Provide the (x, y) coordinate of the cell's center where the given text is located.  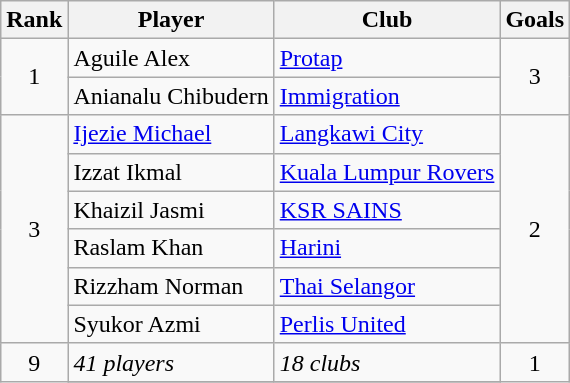
41 players (171, 362)
2 (535, 229)
KSR SAINS (387, 210)
Aguile Alex (171, 58)
Player (171, 20)
Raslam Khan (171, 248)
Perlis United (387, 324)
Khaizil Jasmi (171, 210)
Syukor Azmi (171, 324)
Rank (34, 20)
Goals (535, 20)
9 (34, 362)
Harini (387, 248)
Immigration (387, 96)
Protap (387, 58)
Langkawi City (387, 134)
Rizzham Norman (171, 286)
Izzat Ikmal (171, 172)
Ijezie Michael (171, 134)
Anianalu Chibudern (171, 96)
18 clubs (387, 362)
Club (387, 20)
Thai Selangor (387, 286)
Kuala Lumpur Rovers (387, 172)
